Pinpoint the cell where the given text exists, returning its (x, y) midpoint coordinate. 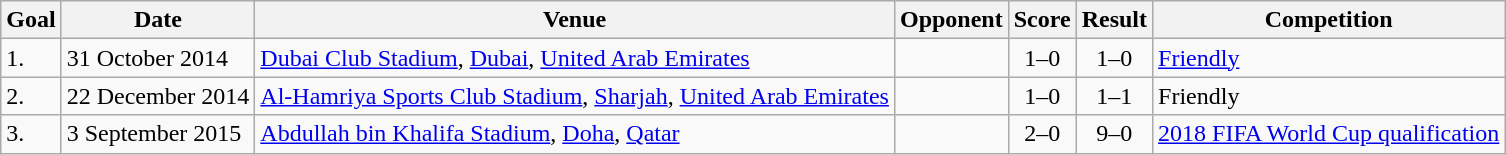
22 December 2014 (158, 96)
3. (31, 134)
2018 FIFA World Cup qualification (1329, 134)
Opponent (951, 20)
Score (1042, 20)
1. (31, 58)
Date (158, 20)
3 September 2015 (158, 134)
Goal (31, 20)
Venue (575, 20)
Abdullah bin Khalifa Stadium, Doha, Qatar (575, 134)
Dubai Club Stadium, Dubai, United Arab Emirates (575, 58)
1–1 (1114, 96)
Competition (1329, 20)
Result (1114, 20)
2–0 (1042, 134)
9–0 (1114, 134)
Al-Hamriya Sports Club Stadium, Sharjah, United Arab Emirates (575, 96)
31 October 2014 (158, 58)
2. (31, 96)
